Capture the cell that displays the provided text and extract its [x, y] central coordinate. 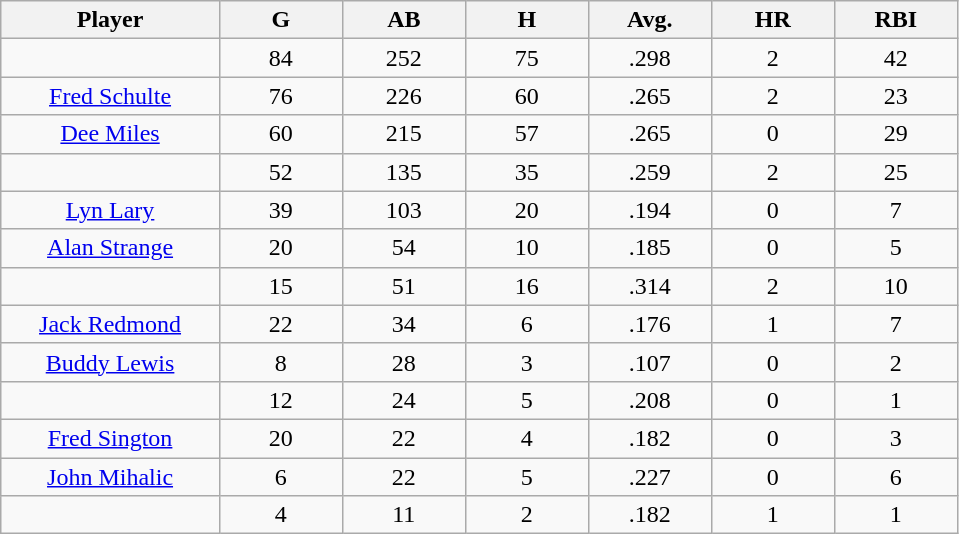
Dee Miles [110, 134]
24 [404, 400]
75 [526, 58]
Fred Schulte [110, 96]
.259 [650, 172]
28 [404, 362]
84 [280, 58]
.107 [650, 362]
76 [280, 96]
252 [404, 58]
35 [526, 172]
.314 [650, 286]
HR [772, 20]
H [526, 20]
57 [526, 134]
135 [404, 172]
Lyn Lary [110, 210]
Buddy Lewis [110, 362]
.194 [650, 210]
Avg. [650, 20]
11 [404, 515]
226 [404, 96]
Player [110, 20]
Alan Strange [110, 248]
52 [280, 172]
.208 [650, 400]
39 [280, 210]
25 [896, 172]
23 [896, 96]
16 [526, 286]
AB [404, 20]
Fred Sington [110, 438]
15 [280, 286]
G [280, 20]
51 [404, 286]
.185 [650, 248]
103 [404, 210]
12 [280, 400]
.227 [650, 477]
RBI [896, 20]
8 [280, 362]
54 [404, 248]
Jack Redmond [110, 324]
.176 [650, 324]
John Mihalic [110, 477]
42 [896, 58]
34 [404, 324]
215 [404, 134]
29 [896, 134]
.298 [650, 58]
